Find where the given text appears and provide that cell's center as (X, Y) coordinate. 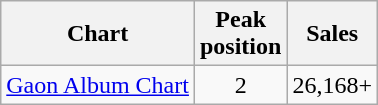
Gaon Album Chart (98, 85)
Sales (332, 34)
Peakposition (240, 34)
26,168+ (332, 85)
2 (240, 85)
Chart (98, 34)
